Output the [X, Y] coordinate of the center of the cell containing the given text.  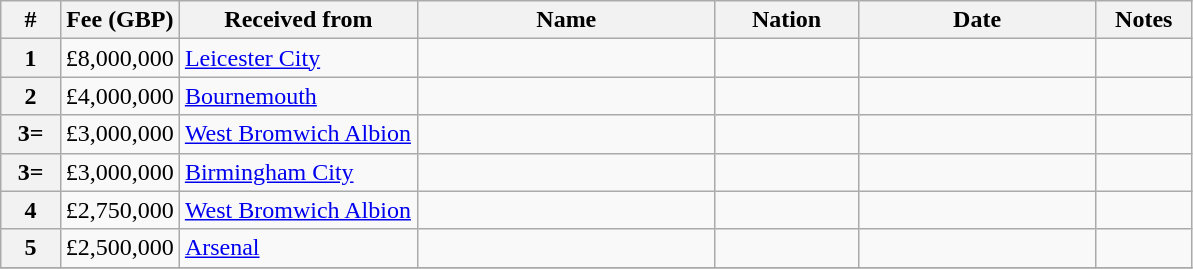
Fee (GBP) [120, 20]
Received from [298, 20]
Notes [1144, 20]
4 [31, 210]
Nation [786, 20]
£4,000,000 [120, 96]
£2,500,000 [120, 248]
Birmingham City [298, 172]
Bournemouth [298, 96]
Date [977, 20]
£2,750,000 [120, 210]
# [31, 20]
£8,000,000 [120, 58]
1 [31, 58]
Arsenal [298, 248]
5 [31, 248]
Leicester City [298, 58]
2 [31, 96]
Name [566, 20]
